Detect which cell encompasses the target text, then output its [X, Y] center coordinate. 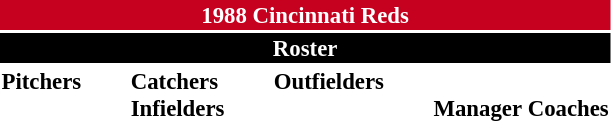
1988 Cincinnati Reds [305, 15]
Roster [305, 48]
